Find where the given text appears and provide that cell's center as (x, y) coordinate. 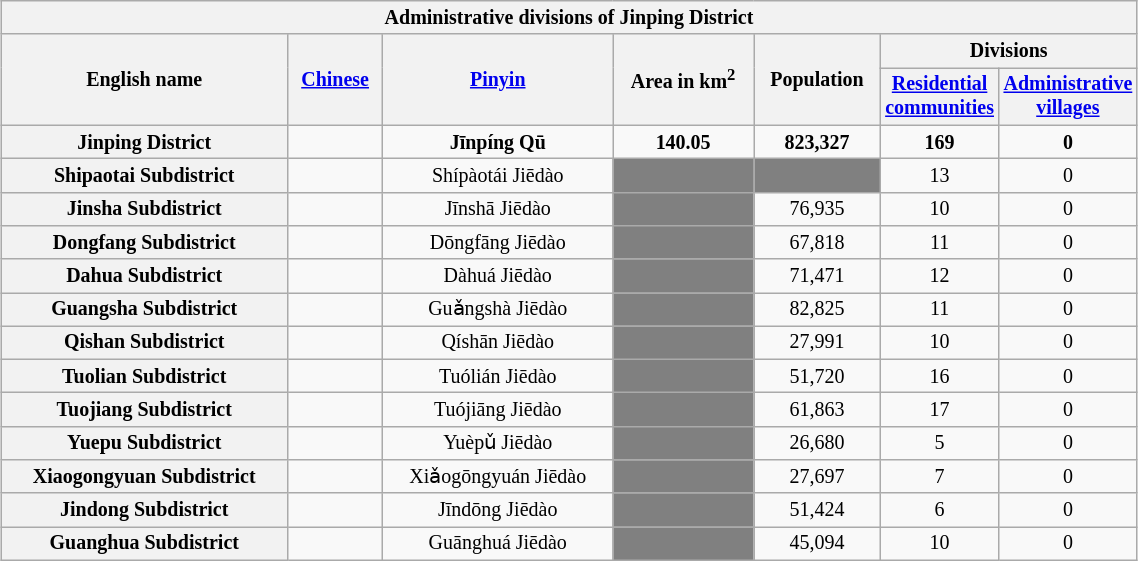
Tuójiāng Jiēdào (498, 410)
Tuolian Subdistrict (144, 376)
61,863 (818, 410)
Jīndōng Jiēdào (498, 510)
Area in km2 (684, 80)
12 (939, 276)
Qíshān Jiēdào (498, 342)
Guānghuá Jiēdào (498, 544)
Population (818, 80)
Xiǎogōngyuán Jiēdào (498, 476)
76,935 (818, 208)
Tuólián Jiēdào (498, 376)
51,720 (818, 376)
13 (939, 176)
27,991 (818, 342)
English name (144, 80)
Jinsha Subdistrict (144, 208)
6 (939, 510)
Shipaotai Subdistrict (144, 176)
71,471 (818, 276)
Guǎngshà Jiēdào (498, 310)
Yuepu Subdistrict (144, 444)
Jīnpíng Qū (498, 142)
27,697 (818, 476)
Dahua Subdistrict (144, 276)
7 (939, 476)
Pinyin (498, 80)
Residential communities (939, 96)
Jindong Subdistrict (144, 510)
Dongfang Subdistrict (144, 242)
Yuèpǔ Jiēdào (498, 444)
45,094 (818, 544)
Administrative divisions of Jinping District (569, 18)
Dàhuá Jiēdào (498, 276)
82,825 (818, 310)
51,424 (818, 510)
Guanghua Subdistrict (144, 544)
Administrative villages (1068, 96)
Jīnshā Jiēdào (498, 208)
Qishan Subdistrict (144, 342)
169 (939, 142)
Dōngfāng Jiēdào (498, 242)
140.05 (684, 142)
Shípàotái Jiēdào (498, 176)
17 (939, 410)
26,680 (818, 444)
Divisions (1008, 52)
67,818 (818, 242)
823,327 (818, 142)
5 (939, 444)
Jinping District (144, 142)
16 (939, 376)
Chinese (334, 80)
Guangsha Subdistrict (144, 310)
Xiaogongyuan Subdistrict (144, 476)
Tuojiang Subdistrict (144, 410)
